For the text-containing cell, return its midpoint in [x, y] coordinate format. 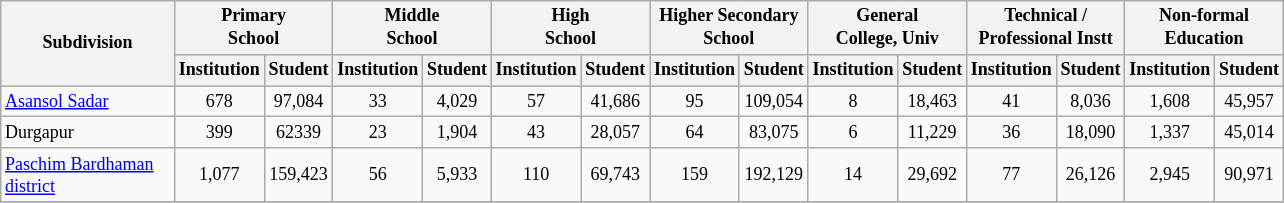
399 [219, 132]
69,743 [616, 175]
1,608 [1170, 102]
Durgapur [88, 132]
33 [378, 102]
41 [1011, 102]
97,084 [298, 102]
2,945 [1170, 175]
4,029 [458, 102]
192,129 [774, 175]
Paschim Bardhaman district [88, 175]
14 [853, 175]
41,686 [616, 102]
56 [378, 175]
62339 [298, 132]
109,054 [774, 102]
6 [853, 132]
36 [1011, 132]
29,692 [932, 175]
28,057 [616, 132]
90,971 [1250, 175]
Higher SecondarySchool [729, 28]
MiddleSchool [412, 28]
45,014 [1250, 132]
110 [536, 175]
8,036 [1090, 102]
11,229 [932, 132]
18,463 [932, 102]
Asansol Sadar [88, 102]
5,933 [458, 175]
26,126 [1090, 175]
159 [695, 175]
8 [853, 102]
77 [1011, 175]
57 [536, 102]
GeneralCollege, Univ [887, 28]
Non-formalEducation [1204, 28]
23 [378, 132]
Subdivision [88, 44]
18,090 [1090, 132]
45,957 [1250, 102]
159,423 [298, 175]
1,077 [219, 175]
95 [695, 102]
64 [695, 132]
83,075 [774, 132]
Technical /Professional Instt [1045, 28]
43 [536, 132]
PrimarySchool [253, 28]
1,904 [458, 132]
678 [219, 102]
HighSchool [570, 28]
1,337 [1170, 132]
